For the text-containing cell, return its midpoint in (x, y) coordinate format. 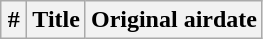
# (14, 20)
Title (56, 20)
Original airdate (174, 20)
